Pinpoint the cell where the given text exists, returning its (x, y) midpoint coordinate. 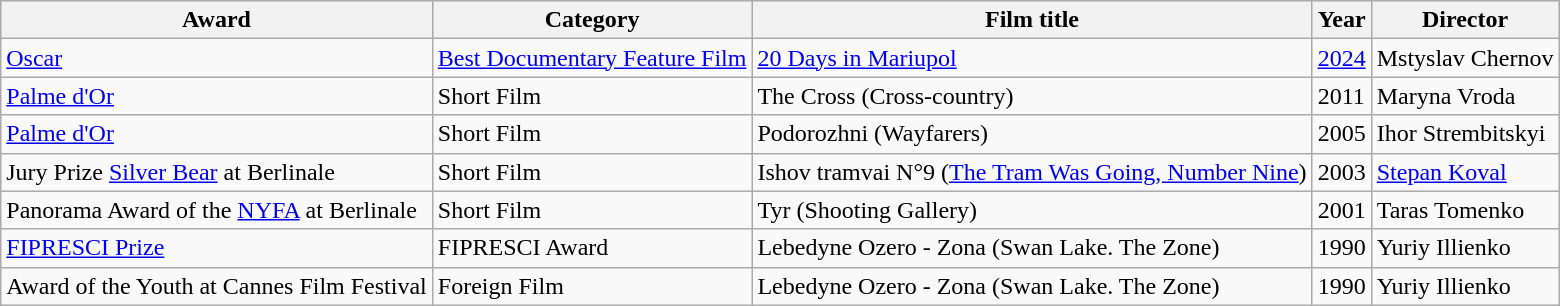
Stepan Koval (1465, 172)
2005 (1342, 134)
20 Days in Mariupol (1032, 58)
Jury Prize Silver Bear at Berlinale (217, 172)
Ihor Strembitskyi (1465, 134)
The Cross (Cross-country) (1032, 96)
2011 (1342, 96)
Year (1342, 20)
Panorama Award of the NYFA at Berlinale (217, 210)
Best Documentary Feature Film (592, 58)
2001 (1342, 210)
Film title (1032, 20)
Oscar (217, 58)
Taras Tomenko (1465, 210)
Mstyslav Chernov (1465, 58)
Ishov tramvai N°9 (The Tram Was Going, Number Nine) (1032, 172)
Maryna Vroda (1465, 96)
Podorozhni (Wayfarers) (1032, 134)
Director (1465, 20)
Category (592, 20)
Tyr (Shooting Gallery) (1032, 210)
FIPRESCI Award (592, 248)
Award (217, 20)
2003 (1342, 172)
FIPRESCI Prize (217, 248)
Foreign Film (592, 286)
2024 (1342, 58)
Award of the Youth at Cannes Film Festival (217, 286)
